Return [X, Y] of the center of cell containing provided text 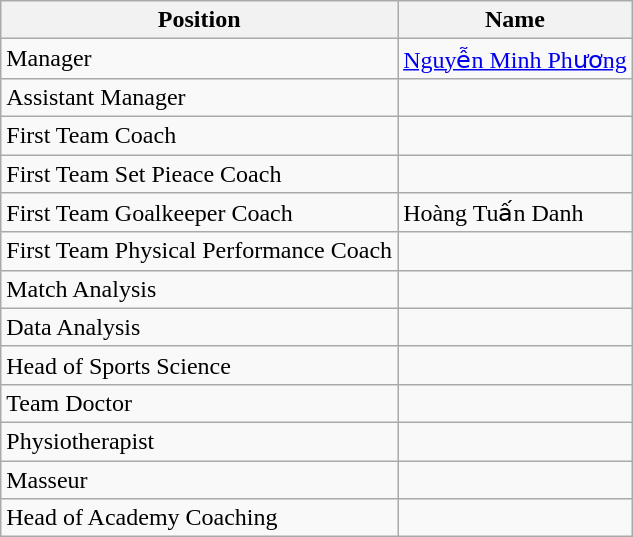
First Team Physical Performance Coach [200, 251]
Manager [200, 59]
Assistant Manager [200, 97]
First Team Goalkeeper Coach [200, 213]
Name [516, 20]
First Team Coach [200, 135]
Nguyễn Minh Phương [516, 59]
Position [200, 20]
Data Analysis [200, 327]
Head of Academy Coaching [200, 518]
Head of Sports Science [200, 365]
Match Analysis [200, 289]
Team Doctor [200, 403]
Physiotherapist [200, 441]
First Team Set Pieace Coach [200, 173]
Hoàng Tuấn Danh [516, 213]
Masseur [200, 479]
